Provide the (x, y) coordinate of the cell's center where the given text is located.  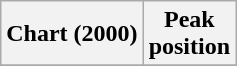
Peakposition (189, 34)
Chart (2000) (72, 34)
